Return the (x, y) coordinate for the center point of the cell that contains the specified text.  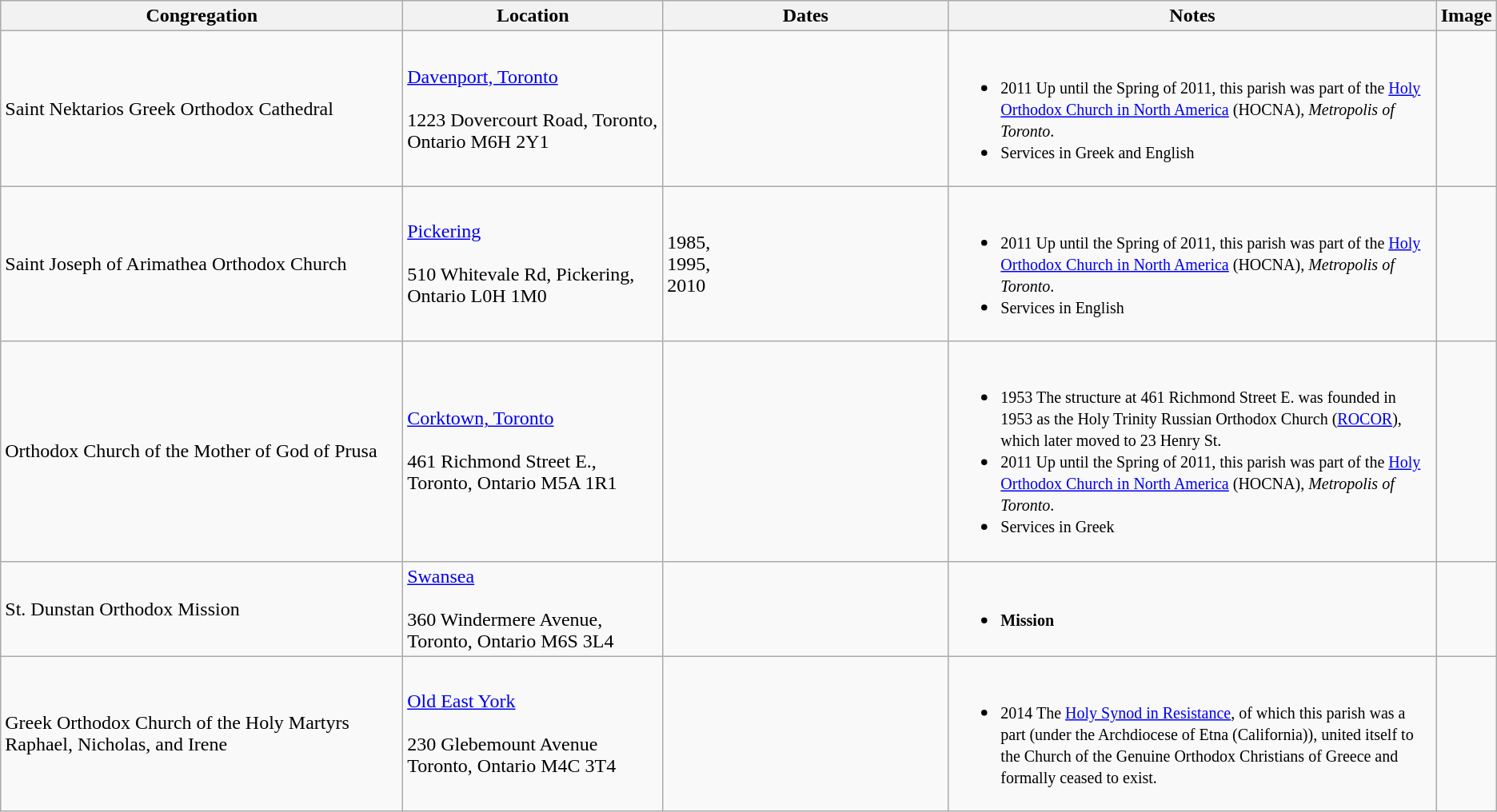
Orthodox Church of the Mother of God of Prusa (202, 451)
Saint Joseph of Arimathea Orthodox Church (202, 264)
Pickering510 Whitevale Rd, Pickering, Ontario L0H 1M0 (533, 264)
Greek Orthodox Church of the Holy Martyrs Raphael, Nicholas, and Irene (202, 734)
St. Dunstan Orthodox Mission (202, 609)
Notes (1192, 16)
Dates (806, 16)
Davenport, Toronto1223 Dovercourt Road, Toronto, Ontario M6H 2Y1 (533, 109)
Congregation (202, 16)
Corktown, Toronto461 Richmond Street E., Toronto, Ontario M5A 1R1 (533, 451)
Old East York230 Glebemount Avenue Toronto, Ontario M4C 3T4 (533, 734)
Swansea360 Windermere Avenue, Toronto, Ontario M6S 3L4 (533, 609)
1985,1995,2010 (806, 264)
Saint Nektarios Greek Orthodox Cathedral (202, 109)
Location (533, 16)
Mission (1192, 609)
Image (1467, 16)
